Capture the cell that displays the provided text and extract its (X, Y) central coordinate. 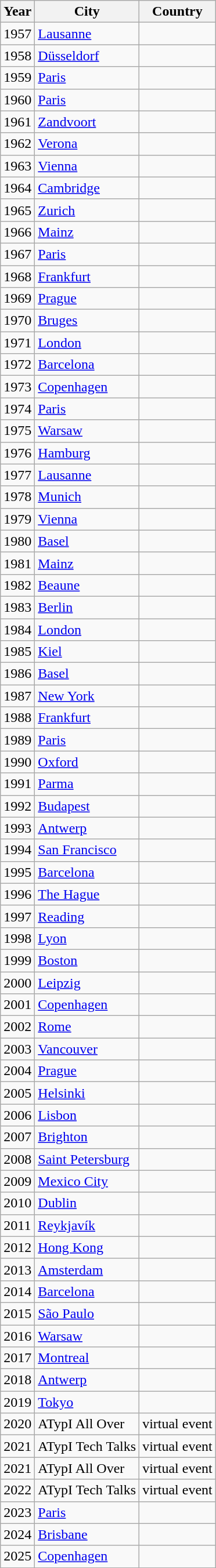
1979 (17, 519)
2002 (17, 1027)
2003 (17, 1049)
2023 (17, 1512)
Hamburg (87, 453)
2014 (17, 1291)
Düsseldorf (87, 56)
Helsinki (87, 1093)
1963 (17, 166)
1997 (17, 916)
1962 (17, 144)
Verona (87, 144)
Munich (87, 497)
2009 (17, 1181)
Year (17, 12)
Berlin (87, 607)
Kiel (87, 652)
2013 (17, 1269)
2015 (17, 1313)
Parma (87, 784)
1967 (17, 254)
1982 (17, 585)
Vancouver (87, 1049)
1960 (17, 100)
1989 (17, 740)
1984 (17, 629)
Beaune (87, 585)
2022 (17, 1490)
2025 (17, 1556)
Brisbane (87, 1534)
New York (87, 696)
2010 (17, 1203)
Cambridge (87, 188)
1973 (17, 387)
1994 (17, 850)
1964 (17, 188)
1977 (17, 475)
2004 (17, 1071)
2007 (17, 1137)
Hong Kong (87, 1247)
Bruges (87, 321)
1985 (17, 652)
1965 (17, 210)
1971 (17, 343)
1957 (17, 34)
Dublin (87, 1203)
1999 (17, 960)
2000 (17, 983)
1975 (17, 431)
2011 (17, 1225)
The Hague (87, 894)
Oxford (87, 762)
1974 (17, 409)
1968 (17, 277)
1987 (17, 696)
1959 (17, 78)
1991 (17, 784)
2008 (17, 1159)
Budapest (87, 806)
Zurich (87, 210)
Rome (87, 1027)
2017 (17, 1358)
Reading (87, 916)
City (87, 12)
Country (178, 12)
1969 (17, 299)
1995 (17, 872)
2016 (17, 1335)
Leipzig (87, 983)
1996 (17, 894)
1990 (17, 762)
Mexico City (87, 1181)
1998 (17, 938)
2018 (17, 1380)
1981 (17, 563)
1980 (17, 541)
1972 (17, 365)
Brighton (87, 1137)
1978 (17, 497)
Zandvoort (87, 122)
1976 (17, 453)
Reykjavík (87, 1225)
2024 (17, 1534)
2020 (17, 1424)
1966 (17, 232)
Saint Petersburg (87, 1159)
Lisbon (87, 1115)
2019 (17, 1402)
1970 (17, 321)
1992 (17, 806)
2001 (17, 1005)
Boston (87, 960)
2006 (17, 1115)
1983 (17, 607)
1958 (17, 56)
Montreal (87, 1358)
1988 (17, 718)
2012 (17, 1247)
San Francisco (87, 850)
Amsterdam (87, 1269)
1993 (17, 828)
1986 (17, 674)
Tokyo (87, 1402)
São Paulo (87, 1313)
2005 (17, 1093)
1961 (17, 122)
Lyon (87, 938)
